Identify which cell holds the provided text, then report its [x, y] central coordinate. 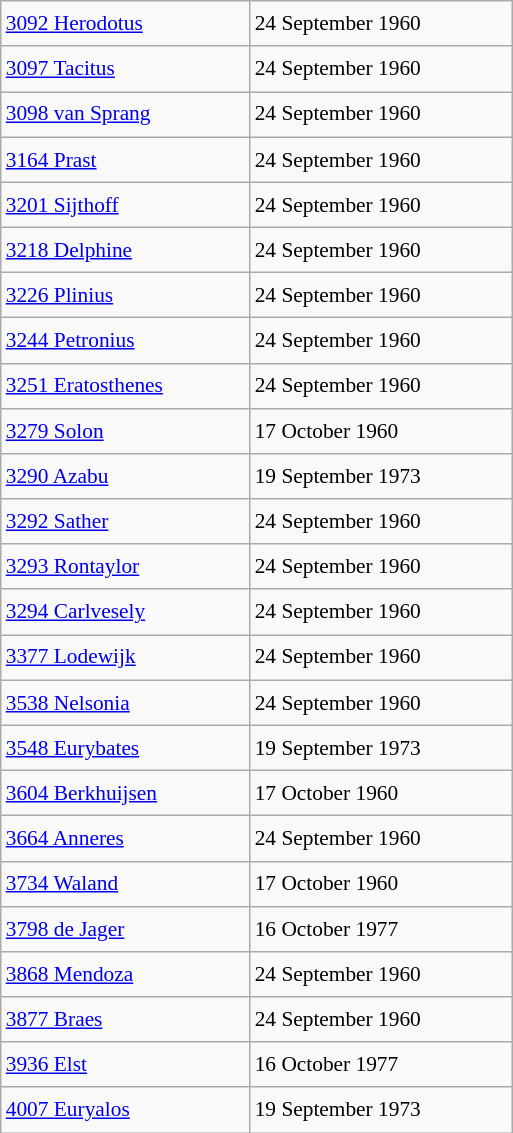
3244 Petronius [126, 340]
3292 Sather [126, 522]
3936 Elst [126, 1064]
3201 Sijthoff [126, 204]
3218 Delphine [126, 250]
3377 Lodewijk [126, 658]
3294 Carlvesely [126, 612]
3092 Herodotus [126, 24]
3548 Eurybates [126, 748]
3868 Mendoza [126, 974]
4007 Euryalos [126, 1110]
3279 Solon [126, 430]
3251 Eratosthenes [126, 386]
3164 Prast [126, 160]
3734 Waland [126, 884]
3290 Azabu [126, 476]
3604 Berkhuijsen [126, 792]
3798 de Jager [126, 928]
3293 Rontaylor [126, 566]
3538 Nelsonia [126, 702]
3226 Plinius [126, 296]
3877 Braes [126, 1020]
3664 Anneres [126, 838]
3097 Tacitus [126, 68]
3098 van Sprang [126, 114]
